Scan for the cell matching the given text and deliver its (x, y) coordinate at center. 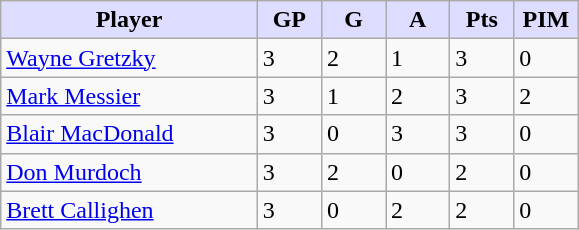
Pts (482, 20)
Don Murdoch (130, 172)
Blair MacDonald (130, 134)
PIM (546, 20)
Mark Messier (130, 96)
Wayne Gretzky (130, 58)
G (353, 20)
Brett Callighen (130, 210)
GP (289, 20)
Player (130, 20)
A (418, 20)
